From the cell containing the given text, extract its center point as [X, Y] coordinate. 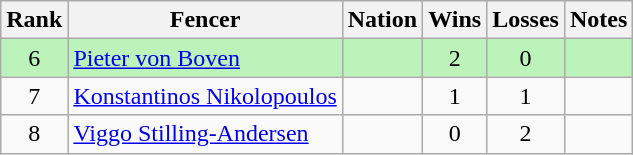
8 [34, 134]
Wins [455, 20]
Viggo Stilling-Andersen [205, 134]
6 [34, 58]
Fencer [205, 20]
Konstantinos Nikolopoulos [205, 96]
Losses [526, 20]
Notes [598, 20]
Rank [34, 20]
7 [34, 96]
Pieter von Boven [205, 58]
Nation [382, 20]
